Scan for the cell matching the given text and deliver its (X, Y) coordinate at center. 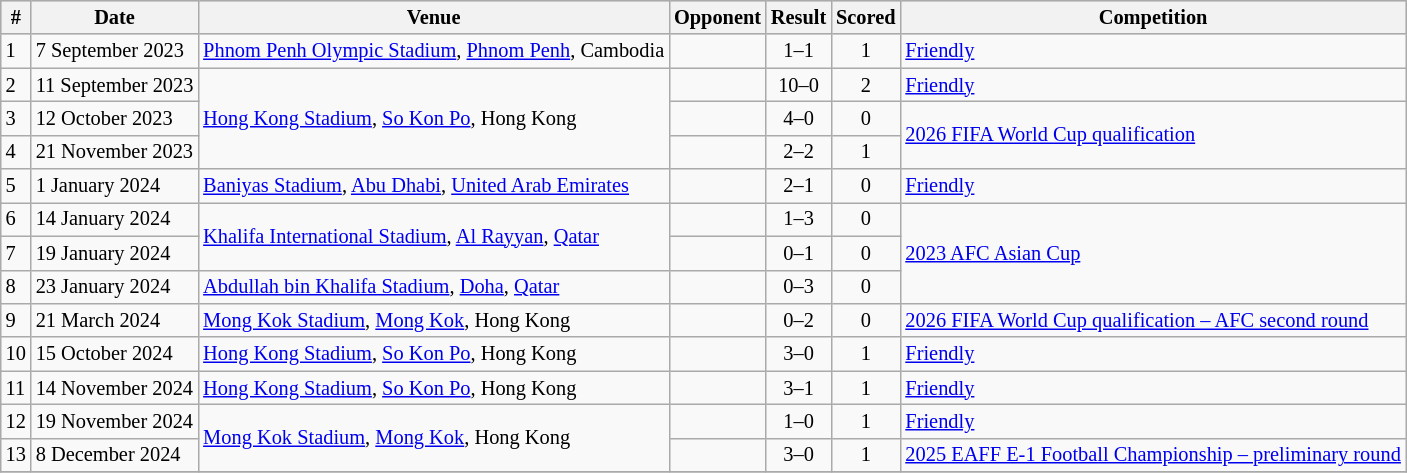
21 March 2024 (114, 320)
1–0 (798, 421)
Competition (1152, 17)
14 January 2024 (114, 219)
Baniyas Stadium, Abu Dhabi, United Arab Emirates (434, 186)
0–3 (798, 287)
0–1 (798, 253)
11 September 2023 (114, 85)
10 (16, 354)
8 December 2024 (114, 455)
Opponent (718, 17)
21 November 2023 (114, 152)
6 (16, 219)
Result (798, 17)
# (16, 17)
2–1 (798, 186)
2025 EAFF E-1 Football Championship – preliminary round (1152, 455)
2–2 (798, 152)
2026 FIFA World Cup qualification – AFC second round (1152, 320)
8 (16, 287)
Phnom Penh Olympic Stadium, Phnom Penh, Cambodia (434, 51)
0–2 (798, 320)
19 January 2024 (114, 253)
Abdullah bin Khalifa Stadium, Doha, Qatar (434, 287)
Khalifa International Stadium, Al Rayyan, Qatar (434, 236)
19 November 2024 (114, 421)
Scored (866, 17)
10–0 (798, 85)
7 (16, 253)
15 October 2024 (114, 354)
23 January 2024 (114, 287)
12 October 2023 (114, 118)
1–3 (798, 219)
2023 AFC Asian Cup (1152, 252)
4 (16, 152)
11 (16, 388)
7 September 2023 (114, 51)
9 (16, 320)
3–1 (798, 388)
2026 FIFA World Cup qualification (1152, 134)
5 (16, 186)
Date (114, 17)
13 (16, 455)
12 (16, 421)
14 November 2024 (114, 388)
4–0 (798, 118)
1–1 (798, 51)
3 (16, 118)
Venue (434, 17)
1 January 2024 (114, 186)
